Locate the cell with the specified text and output its [x, y] center coordinate. 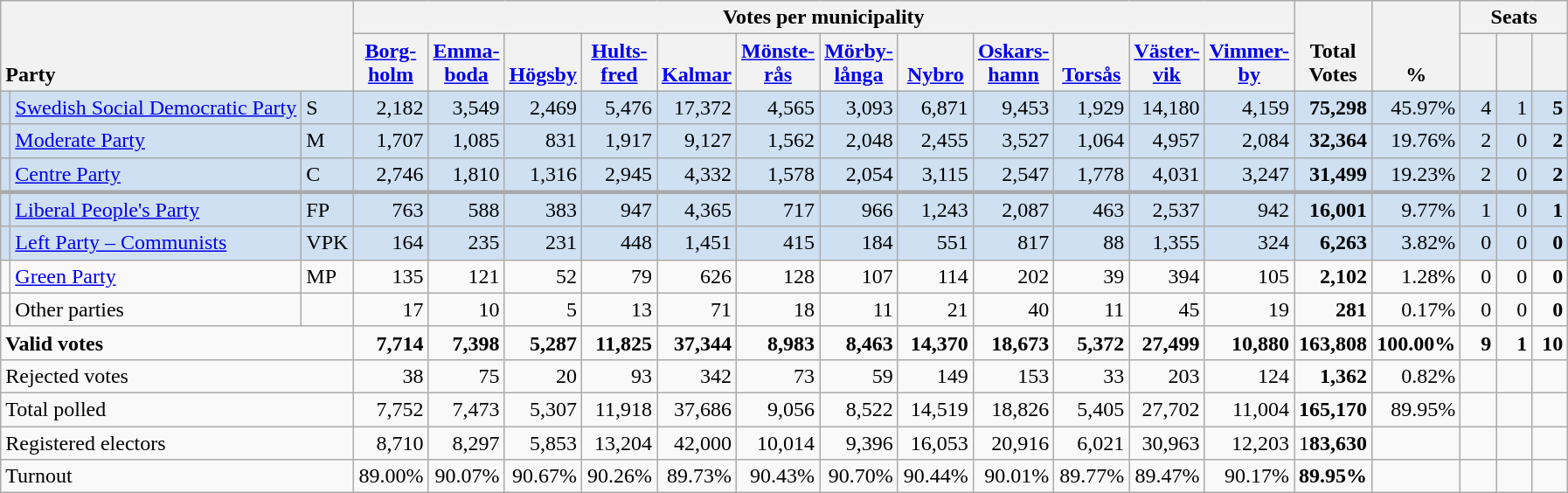
8,983 [778, 343]
7,752 [391, 409]
281 [1334, 309]
Other parties [156, 309]
14,180 [1167, 108]
11,004 [1250, 409]
11,918 [619, 409]
89.47% [1167, 476]
Mörby- långa [859, 63]
Centre Party [156, 175]
33 [1092, 376]
Total Votes [1334, 45]
394 [1167, 276]
184 [859, 243]
763 [391, 210]
Turnout [177, 476]
4,159 [1250, 108]
40 [1013, 309]
VPK [327, 243]
90.17% [1250, 476]
MP [327, 276]
45.97% [1416, 108]
149 [935, 376]
1,778 [1092, 175]
Left Party – Communists [156, 243]
90.67% [543, 476]
17,372 [697, 108]
966 [859, 210]
1,316 [543, 175]
163,808 [1334, 343]
18 [778, 309]
9.77% [1416, 210]
1,451 [697, 243]
9 [1479, 343]
1,362 [1334, 376]
30,963 [1167, 443]
93 [619, 376]
4,957 [1167, 141]
13,204 [619, 443]
19 [1250, 309]
16,001 [1334, 210]
88 [1092, 243]
90.07% [467, 476]
2,547 [1013, 175]
Rejected votes [177, 376]
1,243 [935, 210]
7,473 [467, 409]
71 [697, 309]
9,396 [859, 443]
89.00% [391, 476]
20,916 [1013, 443]
59 [859, 376]
448 [619, 243]
79 [619, 276]
626 [697, 276]
4,031 [1167, 175]
4,365 [697, 210]
Total polled [177, 409]
463 [1092, 210]
1,064 [1092, 141]
Votes per municipality [823, 17]
73 [778, 376]
165,170 [1334, 409]
1,355 [1167, 243]
% [1416, 45]
153 [1013, 376]
9,127 [697, 141]
2,048 [859, 141]
817 [1013, 243]
90.26% [619, 476]
235 [467, 243]
31,499 [1334, 175]
18,673 [1013, 343]
32,364 [1334, 141]
1,707 [391, 141]
831 [543, 141]
14,519 [935, 409]
3,247 [1250, 175]
14,370 [935, 343]
231 [543, 243]
202 [1013, 276]
942 [1250, 210]
105 [1250, 276]
124 [1250, 376]
0.82% [1416, 376]
89.77% [1092, 476]
Väster- vik [1167, 63]
114 [935, 276]
Hults- fred [619, 63]
6,871 [935, 108]
7,714 [391, 343]
2,054 [859, 175]
2,102 [1334, 276]
551 [935, 243]
19.76% [1416, 141]
107 [859, 276]
4,332 [697, 175]
10,880 [1250, 343]
Seats [1514, 17]
6,263 [1334, 243]
2,182 [391, 108]
90.01% [1013, 476]
128 [778, 276]
1,917 [619, 141]
75,298 [1334, 108]
3,527 [1013, 141]
6,021 [1092, 443]
17 [391, 309]
3,093 [859, 108]
3,115 [935, 175]
Swedish Social Democratic Party [156, 108]
383 [543, 210]
2,455 [935, 141]
Valid votes [177, 343]
45 [1167, 309]
100.00% [1416, 343]
Kalmar [697, 63]
1,085 [467, 141]
16,053 [935, 443]
2,945 [619, 175]
183,630 [1334, 443]
5,287 [543, 343]
121 [467, 276]
18,826 [1013, 409]
Högsby [543, 63]
37,686 [697, 409]
4 [1479, 108]
Moderate Party [156, 141]
52 [543, 276]
27,702 [1167, 409]
Emma- boda [467, 63]
717 [778, 210]
90.44% [935, 476]
8,463 [859, 343]
27,499 [1167, 343]
C [327, 175]
Party [177, 45]
7,398 [467, 343]
Borg- holm [391, 63]
2,469 [543, 108]
Oskars- hamn [1013, 63]
19.23% [1416, 175]
Liberal People's Party [156, 210]
Nybro [935, 63]
8,522 [859, 409]
20 [543, 376]
0.17% [1416, 309]
75 [467, 376]
Registered electors [177, 443]
164 [391, 243]
9,453 [1013, 108]
1,562 [778, 141]
5,307 [543, 409]
42,000 [697, 443]
Vimmer- by [1250, 63]
21 [935, 309]
Green Party [156, 276]
8,297 [467, 443]
Torsås [1092, 63]
1,578 [778, 175]
1.28% [1416, 276]
89.73% [697, 476]
Mönste- rås [778, 63]
2,087 [1013, 210]
39 [1092, 276]
S [327, 108]
1,810 [467, 175]
1,929 [1092, 108]
135 [391, 276]
3.82% [1416, 243]
3,549 [467, 108]
5,405 [1092, 409]
FP [327, 210]
2,746 [391, 175]
5,372 [1092, 343]
9,056 [778, 409]
415 [778, 243]
M [327, 141]
5,476 [619, 108]
10,014 [778, 443]
4,565 [778, 108]
2,084 [1250, 141]
5,853 [543, 443]
947 [619, 210]
12,203 [1250, 443]
90.43% [778, 476]
38 [391, 376]
8,710 [391, 443]
342 [697, 376]
2,537 [1167, 210]
90.70% [859, 476]
588 [467, 210]
11,825 [619, 343]
324 [1250, 243]
203 [1167, 376]
37,344 [697, 343]
13 [619, 309]
